Provide the (x, y) coordinate of the cell's center where the given text is located.  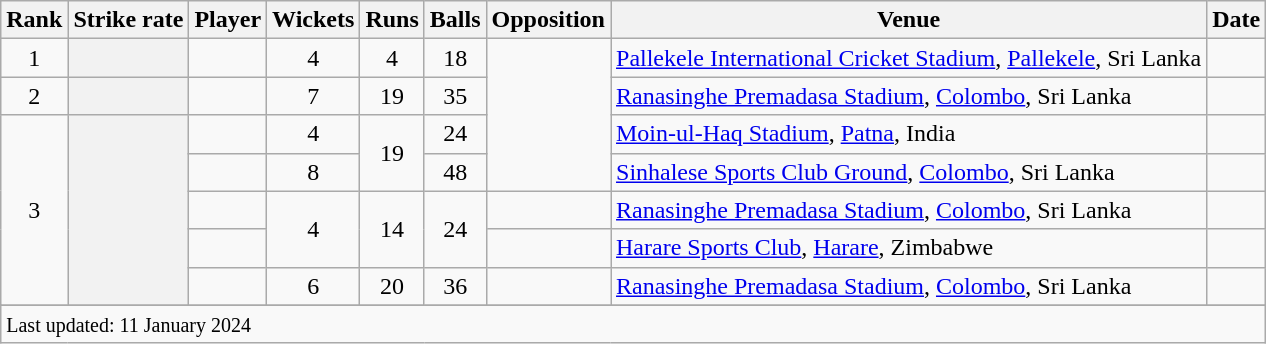
Runs (392, 20)
Harare Sports Club, Harare, Zimbabwe (908, 248)
7 (314, 96)
3 (34, 210)
Player (228, 20)
Pallekele International Cricket Stadium, Pallekele, Sri Lanka (908, 58)
Moin-ul-Haq Stadium, Patna, India (908, 134)
Sinhalese Sports Club Ground, Colombo, Sri Lanka (908, 172)
Last updated: 11 January 2024 (634, 324)
36 (455, 286)
6 (314, 286)
Venue (908, 20)
Date (1236, 20)
8 (314, 172)
Balls (455, 20)
1 (34, 58)
14 (392, 229)
Rank (34, 20)
48 (455, 172)
35 (455, 96)
Strike rate (128, 20)
20 (392, 286)
Opposition (548, 20)
2 (34, 96)
Wickets (314, 20)
18 (455, 58)
